Detect which cell encompasses the target text, then output its [X, Y] center coordinate. 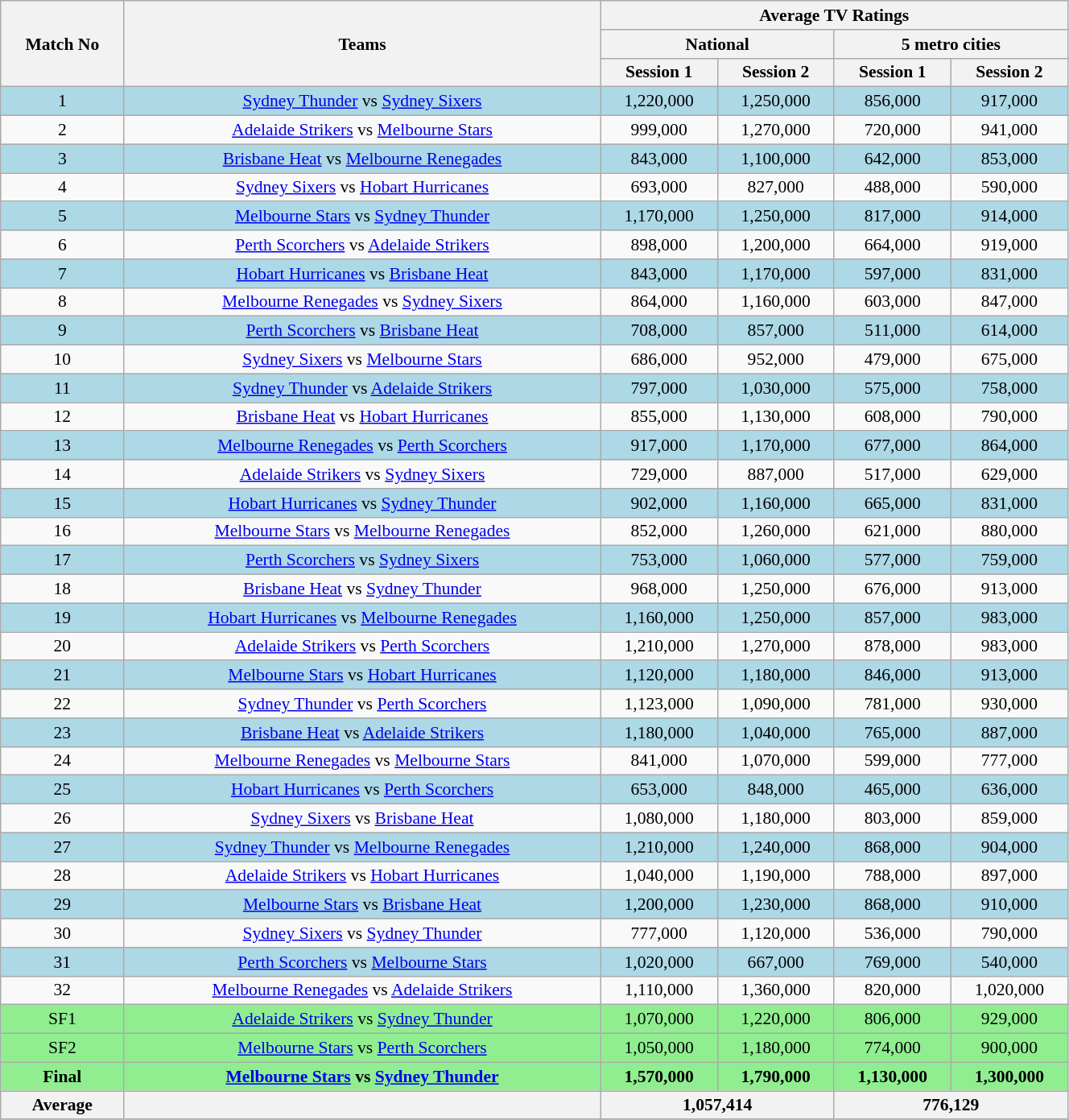
769,000 [892, 962]
Perth Scorchers vs Adelaide Strikers [362, 245]
Sydney Sixers vs Brisbane Heat [362, 819]
Sydney Sixers vs Sydney Thunder [362, 933]
Match No [63, 43]
Melbourne Stars vs Perth Scorchers [362, 1048]
667,000 [776, 962]
25 [63, 790]
614,000 [1009, 331]
577,000 [892, 560]
1,030,000 [776, 388]
517,000 [892, 474]
Adelaide Strikers vs Sydney Sixers [362, 474]
536,000 [892, 933]
597,000 [892, 274]
Brisbane Heat vs Hobart Hurricanes [362, 417]
Melbourne Stars vs Melbourne Renegades [362, 531]
820,000 [892, 990]
5 metro cities [951, 44]
665,000 [892, 503]
Sydney Thunder vs Perth Scorchers [362, 704]
898,000 [658, 245]
999,000 [658, 130]
Hobart Hurricanes vs Sydney Thunder [362, 503]
853,000 [1009, 159]
Sydney Sixers vs Melbourne Stars [362, 360]
SF1 [63, 1019]
23 [63, 733]
17 [63, 560]
30 [63, 933]
Perth Scorchers vs Melbourne Stars [362, 962]
1,300,000 [1009, 1077]
855,000 [658, 417]
1,050,000 [658, 1048]
1,240,000 [776, 847]
914,000 [1009, 217]
841,000 [658, 761]
28 [63, 876]
SF2 [63, 1048]
758,000 [1009, 388]
Hobart Hurricanes vs Brisbane Heat [362, 274]
488,000 [892, 188]
5 [63, 217]
Sydney Sixers vs Hobart Hurricanes [362, 188]
1,360,000 [776, 990]
19 [63, 618]
Sydney Thunder vs Adelaide Strikers [362, 388]
575,000 [892, 388]
788,000 [892, 876]
878,000 [892, 647]
15 [63, 503]
Brisbane Heat vs Sydney Thunder [362, 589]
642,000 [892, 159]
708,000 [658, 331]
776,129 [951, 1106]
18 [63, 589]
Melbourne Renegades vs Melbourne Stars [362, 761]
629,000 [1009, 474]
900,000 [1009, 1048]
1,570,000 [658, 1077]
930,000 [1009, 704]
856,000 [892, 101]
4 [63, 188]
902,000 [658, 503]
621,000 [892, 531]
1,110,000 [658, 990]
897,000 [1009, 876]
675,000 [1009, 360]
24 [63, 761]
Average [63, 1106]
941,000 [1009, 130]
Final [63, 1077]
846,000 [892, 676]
Perth Scorchers vs Sydney Sixers [362, 560]
540,000 [1009, 962]
880,000 [1009, 531]
693,000 [658, 188]
1,100,000 [776, 159]
16 [63, 531]
20 [63, 647]
753,000 [658, 560]
Teams [362, 43]
22 [63, 704]
511,000 [892, 331]
Melbourne Renegades vs Adelaide Strikers [362, 990]
590,000 [1009, 188]
12 [63, 417]
1,230,000 [776, 905]
6 [63, 245]
Melbourne Renegades vs Sydney Sixers [362, 302]
Adelaide Strikers vs Hobart Hurricanes [362, 876]
817,000 [892, 217]
608,000 [892, 417]
7 [63, 274]
Average TV Ratings [834, 15]
859,000 [1009, 819]
Melbourne Stars vs Brisbane Heat [362, 905]
599,000 [892, 761]
852,000 [658, 531]
1,190,000 [776, 876]
31 [63, 962]
26 [63, 819]
11 [63, 388]
1,090,000 [776, 704]
910,000 [1009, 905]
653,000 [658, 790]
1,057,414 [717, 1106]
Sydney Thunder vs Melbourne Renegades [362, 847]
Hobart Hurricanes vs Perth Scorchers [362, 790]
676,000 [892, 589]
774,000 [892, 1048]
10 [63, 360]
729,000 [658, 474]
9 [63, 331]
29 [63, 905]
686,000 [658, 360]
1,790,000 [776, 1077]
Perth Scorchers vs Brisbane Heat [362, 331]
Sydney Thunder vs Sydney Sixers [362, 101]
Hobart Hurricanes vs Melbourne Renegades [362, 618]
952,000 [776, 360]
806,000 [892, 1019]
Adelaide Strikers vs Sydney Thunder [362, 1019]
664,000 [892, 245]
Adelaide Strikers vs Perth Scorchers [362, 647]
32 [63, 990]
8 [63, 302]
Melbourne Renegades vs Perth Scorchers [362, 446]
636,000 [1009, 790]
677,000 [892, 446]
14 [63, 474]
1,080,000 [658, 819]
603,000 [892, 302]
765,000 [892, 733]
1,123,000 [658, 704]
847,000 [1009, 302]
848,000 [776, 790]
1 [63, 101]
2 [63, 130]
904,000 [1009, 847]
1,060,000 [776, 560]
Melbourne Stars vs Hobart Hurricanes [362, 676]
720,000 [892, 130]
781,000 [892, 704]
479,000 [892, 360]
919,000 [1009, 245]
Brisbane Heat vs Melbourne Renegades [362, 159]
3 [63, 159]
827,000 [776, 188]
929,000 [1009, 1019]
Adelaide Strikers vs Melbourne Stars [362, 130]
13 [63, 446]
Brisbane Heat vs Adelaide Strikers [362, 733]
21 [63, 676]
797,000 [658, 388]
803,000 [892, 819]
27 [63, 847]
National [717, 44]
465,000 [892, 790]
1,260,000 [776, 531]
759,000 [1009, 560]
968,000 [658, 589]
